Detect which cell encompasses the target text, then output its [X, Y] center coordinate. 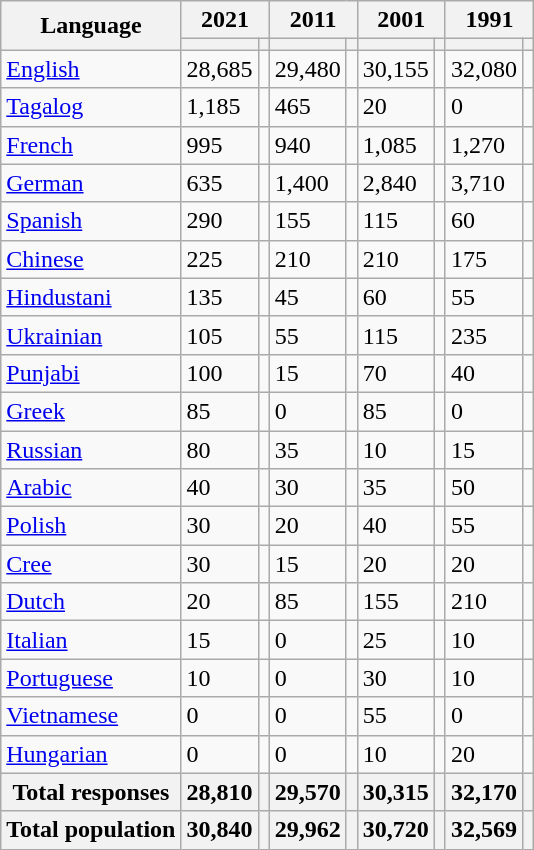
Chinese [91, 259]
Total population [91, 830]
1,185 [220, 107]
Russian [91, 449]
Tagalog [91, 107]
1,400 [308, 183]
995 [220, 145]
Hungarian [91, 754]
2021 [225, 20]
175 [484, 259]
100 [220, 373]
32,170 [484, 792]
465 [308, 107]
Arabic [91, 488]
Punjabi [91, 373]
45 [308, 297]
32,080 [484, 69]
30,720 [396, 830]
29,962 [308, 830]
290 [220, 221]
29,570 [308, 792]
2001 [401, 20]
Italian [91, 640]
28,685 [220, 69]
50 [484, 488]
Spanish [91, 221]
Cree [91, 564]
70 [396, 373]
80 [220, 449]
29,480 [308, 69]
105 [220, 335]
Polish [91, 526]
Hindustani [91, 297]
635 [220, 183]
Ukrainian [91, 335]
Total responses [91, 792]
32,569 [484, 830]
25 [396, 640]
235 [484, 335]
Dutch [91, 602]
2011 [313, 20]
English [91, 69]
Language [91, 26]
3,710 [484, 183]
28,810 [220, 792]
1,085 [396, 145]
225 [220, 259]
135 [220, 297]
940 [308, 145]
Greek [91, 411]
30,155 [396, 69]
French [91, 145]
30,315 [396, 792]
Vietnamese [91, 716]
1,270 [484, 145]
30,840 [220, 830]
1991 [489, 20]
2,840 [396, 183]
German [91, 183]
Portuguese [91, 678]
